Output the [x, y] coordinate of the center of the cell containing the given text.  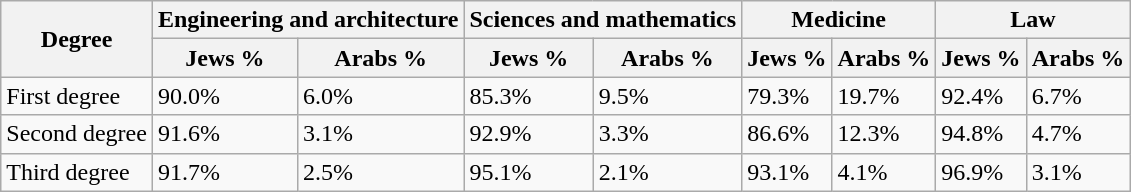
92.9% [528, 134]
95.1% [528, 172]
Third degree [77, 172]
Law [1033, 20]
90.0% [224, 96]
First degree [77, 96]
91.6% [224, 134]
9.5% [667, 96]
94.8% [981, 134]
6.0% [380, 96]
2.5% [380, 172]
19.7% [884, 96]
3.3% [667, 134]
Engineering and architecture [308, 20]
12.3% [884, 134]
86.6% [787, 134]
2.1% [667, 172]
85.3% [528, 96]
96.9% [981, 172]
4.1% [884, 172]
93.1% [787, 172]
4.7% [1078, 134]
79.3% [787, 96]
Degree [77, 39]
92.4% [981, 96]
Medicine [839, 20]
91.7% [224, 172]
6.7% [1078, 96]
Sciences and mathematics [603, 20]
Second degree [77, 134]
